From the cell containing the given text, extract its center point as [x, y] coordinate. 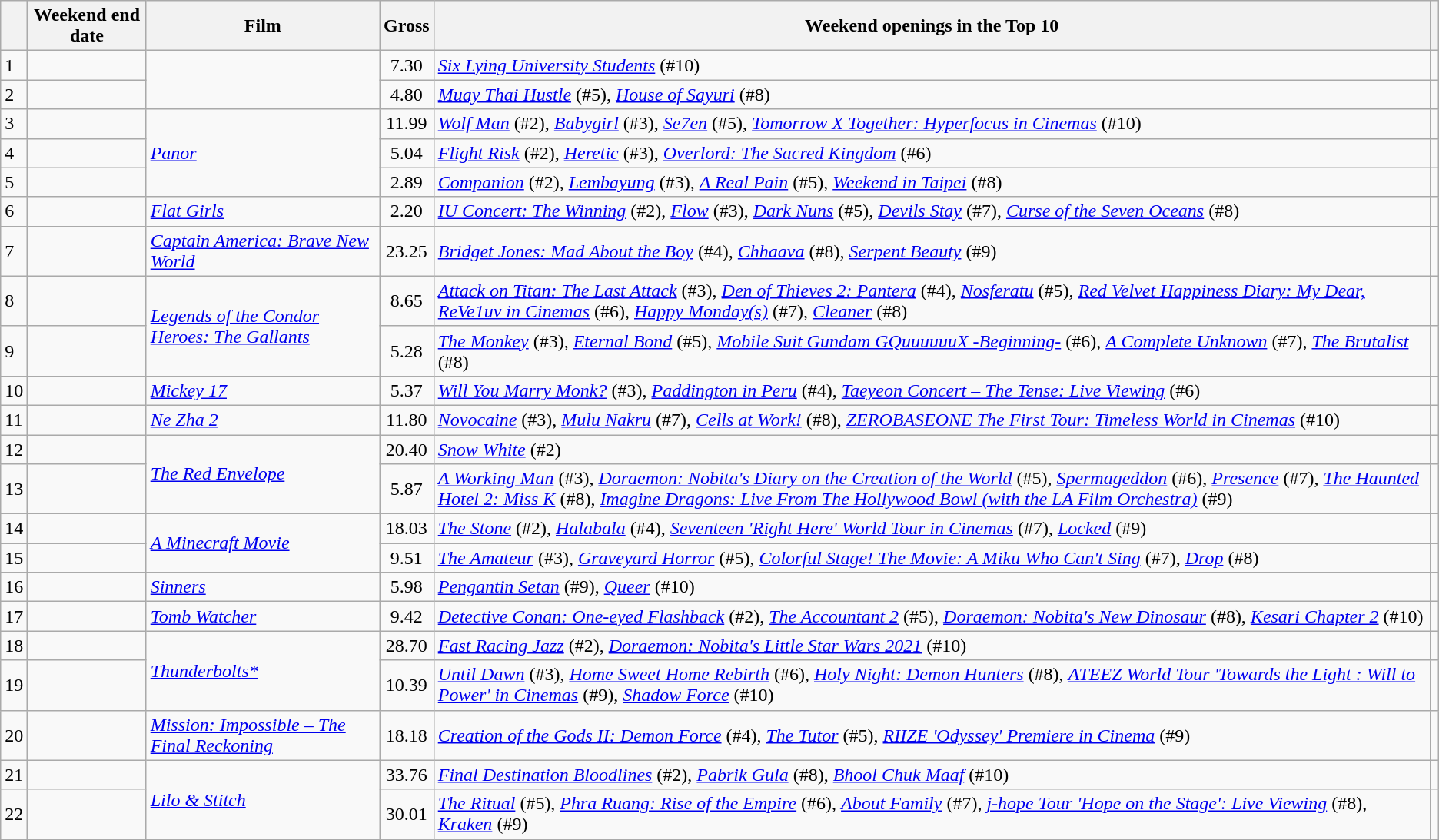
17 [14, 616]
10.39 [407, 686]
11.80 [407, 420]
8.65 [407, 301]
30.01 [407, 815]
A Minecraft Movie [263, 543]
20 [14, 735]
Wolf Man (#2), Babygirl (#3), Se7en (#5), Tomorrow X Together: Hyperfocus in Cinemas (#10) [932, 124]
Flat Girls [263, 211]
33.76 [407, 775]
18.03 [407, 529]
15 [14, 558]
5.98 [407, 587]
Thunderbolts* [263, 670]
Lilo & Stitch [263, 799]
Mickey 17 [263, 390]
21 [14, 775]
9.51 [407, 558]
Ne Zha 2 [263, 420]
14 [14, 529]
Snow White (#2) [932, 450]
The Amateur (#3), Graveyard Horror (#5), Colorful Stage! The Movie: A Miku Who Can't Sing (#7), Drop (#8) [932, 558]
4.80 [407, 95]
11.99 [407, 124]
Bridget Jones: Mad About the Boy (#4), Chhaava (#8), Serpent Beauty (#9) [932, 251]
Will You Marry Monk? (#3), Paddington in Peru (#4), Taeyeon Concert – The Tense: Live Viewing (#6) [932, 390]
IU Concert: The Winning (#2), Flow (#3), Dark Nuns (#5), Devils Stay (#7), Curse of the Seven Oceans (#8) [932, 211]
4 [14, 153]
Captain America: Brave New World [263, 251]
Companion (#2), Lembayung (#3), A Real Pain (#5), Weekend in Taipei (#8) [932, 182]
20.40 [407, 450]
18.18 [407, 735]
Pengantin Setan (#9), Queer (#10) [932, 587]
5.37 [407, 390]
5.87 [407, 489]
9 [14, 350]
Tomb Watcher [263, 616]
16 [14, 587]
13 [14, 489]
The Red Envelope [263, 475]
Muay Thai Hustle (#5), House of Sayuri (#8) [932, 95]
5.28 [407, 350]
Legends of the Condor Heroes: The Gallants [263, 326]
Weekend end date [87, 26]
7.30 [407, 65]
The Ritual (#5), Phra Ruang: Rise of the Empire (#6), About Family (#7), j-hope Tour 'Hope on the Stage': Live Viewing (#8), Kraken (#9) [932, 815]
The Monkey (#3), Eternal Bond (#5), Mobile Suit Gundam GQuuuuuuX -Beginning- (#6), A Complete Unknown (#7), The Brutalist (#8) [932, 350]
Panor [263, 153]
Sinners [263, 587]
8 [14, 301]
Final Destination Bloodlines (#2), Pabrik Gula (#8), Bhool Chuk Maaf (#10) [932, 775]
7 [14, 251]
Six Lying University Students (#10) [932, 65]
10 [14, 390]
Gross [407, 26]
The Stone (#2), Halabala (#4), Seventeen 'Right Here' World Tour in Cinemas (#7), Locked (#9) [932, 529]
19 [14, 686]
Weekend openings in the Top 10 [932, 26]
22 [14, 815]
1 [14, 65]
23.25 [407, 251]
Creation of the Gods II: Demon Force (#4), The Tutor (#5), RIIZE 'Odyssey' Premiere in Cinema (#9) [932, 735]
Mission: Impossible – The Final Reckoning [263, 735]
2.89 [407, 182]
12 [14, 450]
Detective Conan: One-eyed Flashback (#2), The Accountant 2 (#5), Doraemon: Nobita's New Dinosaur (#8), Kesari Chapter 2 (#10) [932, 616]
2 [14, 95]
Fast Racing Jazz (#2), Doraemon: Nobita's Little Star Wars 2021 (#10) [932, 646]
Film [263, 26]
18 [14, 646]
3 [14, 124]
11 [14, 420]
5.04 [407, 153]
Flight Risk (#2), Heretic (#3), Overlord: The Sacred Kingdom (#6) [932, 153]
6 [14, 211]
Novocaine (#3), Mulu Nakru (#7), Cells at Work! (#8), ZEROBASEONE The First Tour: Timeless World in Cinemas (#10) [932, 420]
2.20 [407, 211]
5 [14, 182]
9.42 [407, 616]
28.70 [407, 646]
